Return the [x, y] coordinate for the center point of the cell that contains the specified text.  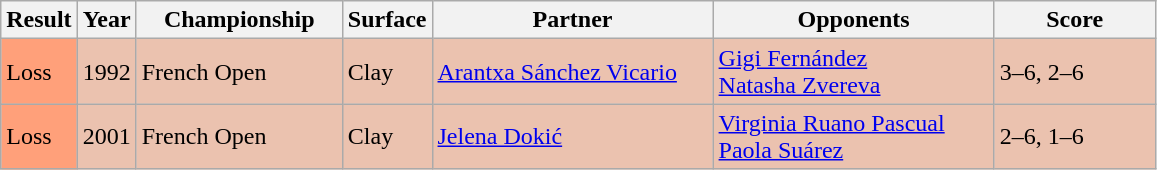
Result [39, 20]
1992 [106, 72]
Partner [572, 20]
Surface [387, 20]
Score [1074, 20]
Virginia Ruano Pascual Paola Suárez [854, 136]
Arantxa Sánchez Vicario [572, 72]
Opponents [854, 20]
3–6, 2–6 [1074, 72]
2001 [106, 136]
2–6, 1–6 [1074, 136]
Championship [239, 20]
Jelena Dokić [572, 136]
Year [106, 20]
Gigi Fernández Natasha Zvereva [854, 72]
